Pinpoint the cell where the given text exists, returning its (X, Y) midpoint coordinate. 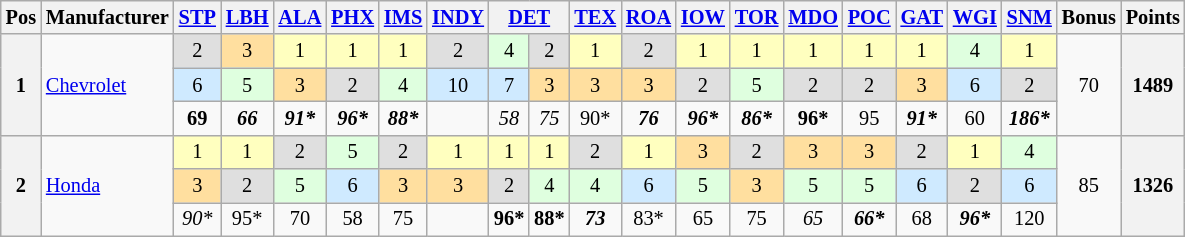
TOR (756, 17)
66 (248, 118)
76 (648, 118)
66* (870, 219)
186* (1030, 118)
1326 (1153, 186)
DET (529, 17)
83* (648, 219)
Pos (21, 17)
Chevrolet (108, 84)
73 (595, 219)
68 (922, 219)
ROA (648, 17)
Bonus (1089, 17)
PHX (352, 17)
69 (198, 118)
POC (870, 17)
60 (975, 118)
ALA (300, 17)
IOW (703, 17)
10 (458, 85)
95 (870, 118)
Points (1153, 17)
86* (756, 118)
IMS (403, 17)
85 (1089, 186)
LBH (248, 17)
WGI (975, 17)
SNM (1030, 17)
STP (198, 17)
Honda (108, 186)
INDY (458, 17)
GAT (922, 17)
95* (248, 219)
TEX (595, 17)
7 (509, 85)
1489 (1153, 84)
Manufacturer (108, 17)
MDO (813, 17)
120 (1030, 219)
